Capture the cell that displays the provided text and extract its [x, y] central coordinate. 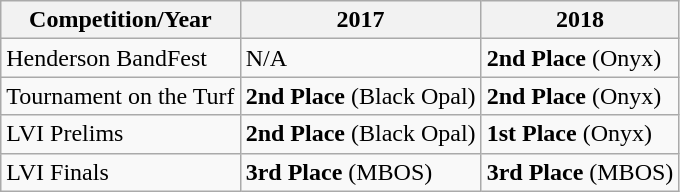
N/A [360, 58]
LVI Prelims [120, 134]
1st Place (Onyx) [580, 134]
Tournament on the Turf [120, 96]
LVI Finals [120, 172]
Competition/Year [120, 20]
Henderson BandFest [120, 58]
2017 [360, 20]
2018 [580, 20]
